For the text-containing cell, return its midpoint in [x, y] coordinate format. 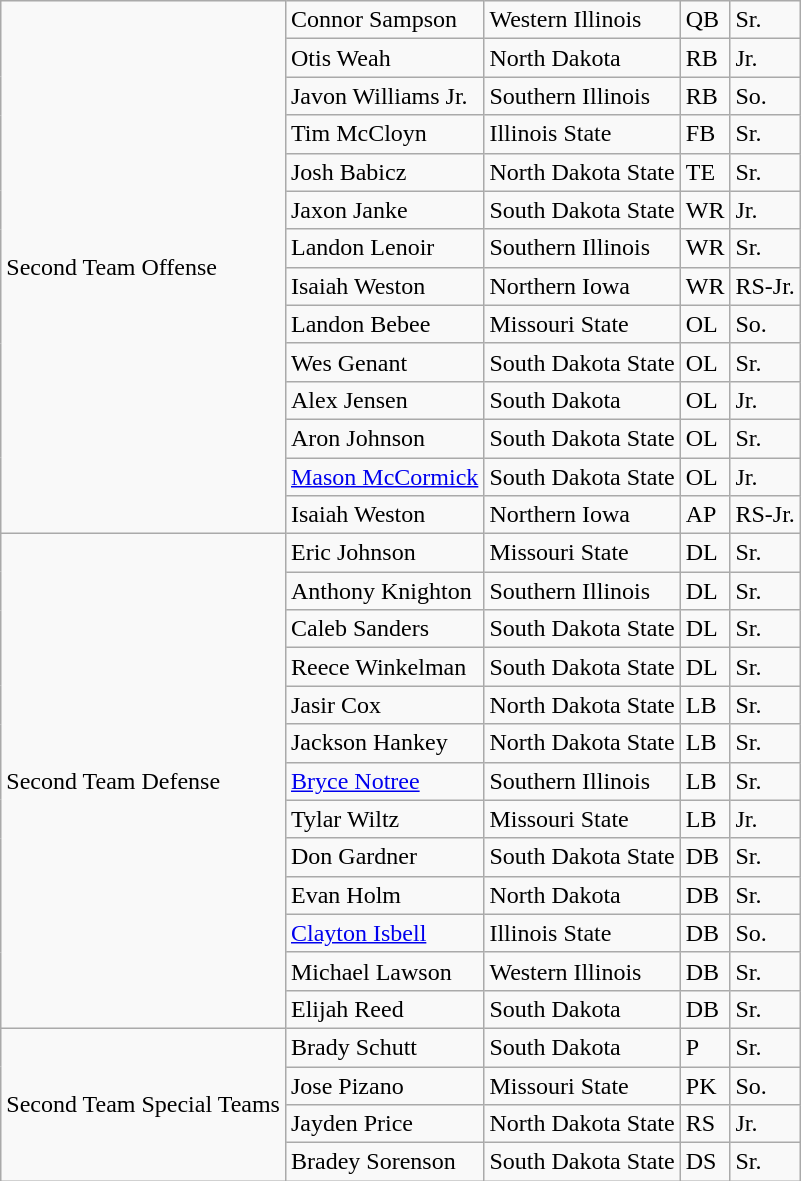
Elijah Reed [384, 1009]
Second Team Special Teams [144, 1104]
Second Team Defense [144, 782]
RS [705, 1124]
Otis Weah [384, 58]
Josh Babicz [384, 172]
Aron Johnson [384, 438]
AP [705, 515]
Jackson Hankey [384, 743]
Landon Lenoir [384, 248]
Eric Johnson [384, 553]
FB [705, 134]
Mason McCormick [384, 477]
P [705, 1047]
QB [705, 20]
Clayton Isbell [384, 933]
Bradey Sorenson [384, 1162]
Jayden Price [384, 1124]
Javon Williams Jr. [384, 96]
Alex Jensen [384, 400]
Landon Bebee [384, 324]
Connor Sampson [384, 20]
Tim McCloyn [384, 134]
Wes Genant [384, 362]
Reece Winkelman [384, 667]
Jasir Cox [384, 705]
Don Gardner [384, 857]
TE [705, 172]
Anthony Knighton [384, 591]
Jose Pizano [384, 1085]
Caleb Sanders [384, 629]
PK [705, 1085]
Second Team Offense [144, 268]
Michael Lawson [384, 971]
Bryce Notree [384, 781]
DS [705, 1162]
Jaxon Janke [384, 210]
Tylar Wiltz [384, 819]
Evan Holm [384, 895]
Brady Schutt [384, 1047]
